Determine the [x, y] coordinate at the center of the cell enclosing the given text.  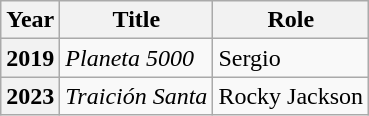
Planeta 5000 [136, 58]
Role [291, 20]
Traición Santa [136, 96]
Rocky Jackson [291, 96]
Title [136, 20]
Sergio [291, 58]
Year [30, 20]
2023 [30, 96]
2019 [30, 58]
